From the cell containing the given text, extract its center point as [x, y] coordinate. 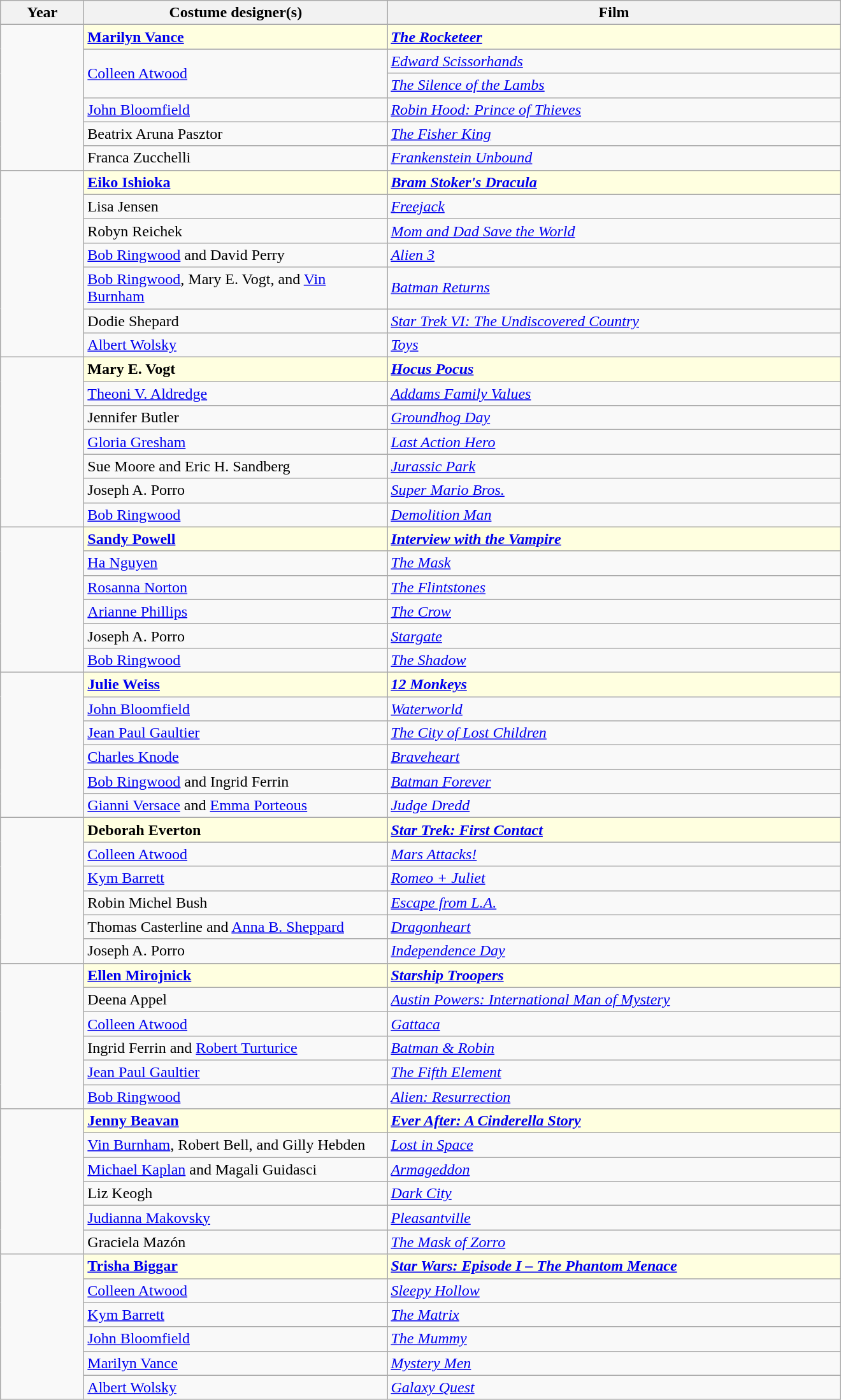
Star Trek: First Contact [614, 830]
Ever After: A Cinderella Story [614, 1121]
Bob Ringwood and David Perry [236, 255]
Gattaca [614, 1024]
Starship Troopers [614, 975]
Bob Ringwood and Ingrid Ferrin [236, 782]
Judianna Makovsky [236, 1218]
Dodie Shepard [236, 320]
Robin Hood: Prince of Thieves [614, 110]
Bob Ringwood, Mary E. Vogt, and Vin Burnham [236, 288]
Trisha Biggar [236, 1266]
Hocus Pocus [614, 369]
Independence Day [614, 951]
Jennifer Butler [236, 418]
Graciela Mazón [236, 1242]
The City of Lost Children [614, 733]
Ha Nguyen [236, 563]
Armageddon [614, 1169]
Star Trek VI: The Undiscovered Country [614, 320]
Judge Dredd [614, 806]
Deena Appel [236, 999]
Super Mario Bros. [614, 490]
The Fisher King [614, 134]
Freejack [614, 206]
Groundhog Day [614, 418]
The Crow [614, 611]
Galaxy Quest [614, 1387]
Last Action Hero [614, 442]
Theoni V. Aldredge [236, 394]
Toys [614, 345]
Batman Forever [614, 782]
Costume designer(s) [236, 13]
Austin Powers: International Man of Mystery [614, 999]
The Shadow [614, 660]
Interview with the Vampire [614, 539]
Robin Michel Bush [236, 903]
Ingrid Ferrin and Robert Turturice [236, 1048]
Sleepy Hollow [614, 1290]
The Rocketeer [614, 37]
The Mummy [614, 1339]
Batman & Robin [614, 1048]
The Mask of Zorro [614, 1242]
The Silence of the Lambs [614, 85]
Edward Scissorhands [614, 61]
Mom and Dad Save the World [614, 231]
Lost in Space [614, 1145]
Mystery Men [614, 1363]
Sue Moore and Eric H. Sandberg [236, 466]
The Mask [614, 563]
Gloria Gresham [236, 442]
Thomas Casterline and Anna B. Sheppard [236, 927]
Escape from L.A. [614, 903]
Dragonheart [614, 927]
Year [42, 13]
Michael Kaplan and Magali Guidasci [236, 1169]
12 Monkeys [614, 684]
Alien: Resurrection [614, 1096]
Arianne Phillips [236, 611]
Mars Attacks! [614, 854]
Stargate [614, 636]
Batman Returns [614, 288]
Romeo + Juliet [614, 878]
Dark City [614, 1194]
Mary E. Vogt [236, 369]
Braveheart [614, 757]
Liz Keogh [236, 1194]
Rosanna Norton [236, 587]
Deborah Everton [236, 830]
Julie Weiss [236, 684]
Gianni Versace and Emma Porteous [236, 806]
Sandy Powell [236, 539]
Charles Knode [236, 757]
Waterworld [614, 709]
Jurassic Park [614, 466]
Addams Family Values [614, 394]
Jenny Beavan [236, 1121]
Ellen Mirojnick [236, 975]
Beatrix Aruna Pasztor [236, 134]
Star Wars: Episode I – The Phantom Menace [614, 1266]
The Flintstones [614, 587]
Robyn Reichek [236, 231]
Frankenstein Unbound [614, 158]
Film [614, 13]
The Fifth Element [614, 1072]
The Matrix [614, 1315]
Franca Zucchelli [236, 158]
Vin Burnham, Robert Bell, and Gilly Hebden [236, 1145]
Demolition Man [614, 515]
Pleasantville [614, 1218]
Eiko Ishioka [236, 182]
Lisa Jensen [236, 206]
Bram Stoker's Dracula [614, 182]
Alien 3 [614, 255]
